Find where the given text appears and provide that cell's center as (x, y) coordinate. 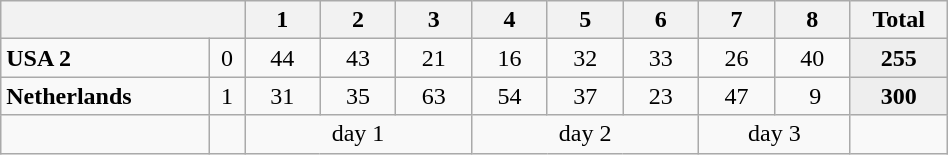
26 (737, 58)
43 (358, 58)
35 (358, 96)
255 (898, 58)
23 (661, 96)
4 (510, 20)
Netherlands (105, 96)
300 (898, 96)
0 (226, 58)
USA 2 (105, 58)
day 3 (774, 134)
54 (510, 96)
day 1 (358, 134)
40 (812, 58)
6 (661, 20)
47 (737, 96)
5 (585, 20)
21 (434, 58)
day 2 (586, 134)
3 (434, 20)
37 (585, 96)
33 (661, 58)
8 (812, 20)
Total (898, 20)
44 (282, 58)
9 (812, 96)
32 (585, 58)
2 (358, 20)
63 (434, 96)
7 (737, 20)
16 (510, 58)
31 (282, 96)
